Extract the [x, y] coordinate from the center of the cell holding the provided text.  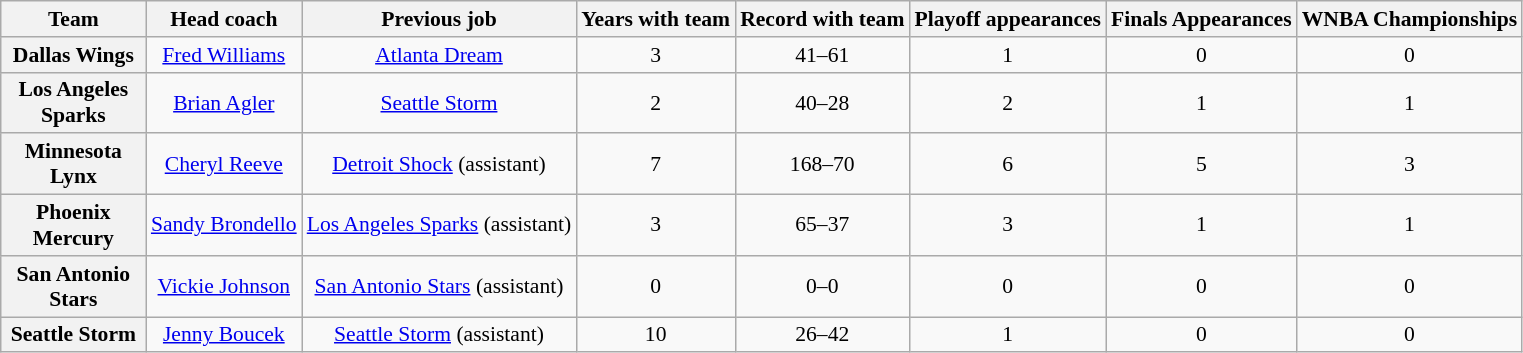
10 [656, 335]
40–28 [822, 102]
Phoenix Mercury [74, 226]
Years with team [656, 19]
Dallas Wings [74, 55]
Los Angeles Sparks (assistant) [440, 226]
Team [74, 19]
San Antonio Stars [74, 286]
San Antonio Stars (assistant) [440, 286]
65–37 [822, 226]
Sandy Brondello [224, 226]
Atlanta Dream [440, 55]
Head coach [224, 19]
6 [1008, 164]
0–0 [822, 286]
41–61 [822, 55]
Record with team [822, 19]
Previous job [440, 19]
7 [656, 164]
Jenny Boucek [224, 335]
WNBA Championships [1410, 19]
Finals Appearances [1202, 19]
5 [1202, 164]
Fred Williams [224, 55]
Playoff appearances [1008, 19]
26–42 [822, 335]
168–70 [822, 164]
Los Angeles Sparks [74, 102]
Detroit Shock (assistant) [440, 164]
Seattle Storm (assistant) [440, 335]
Cheryl Reeve [224, 164]
Brian Agler [224, 102]
Minnesota Lynx [74, 164]
Vickie Johnson [224, 286]
